Scan for the cell matching the given text and deliver its [X, Y] coordinate at center. 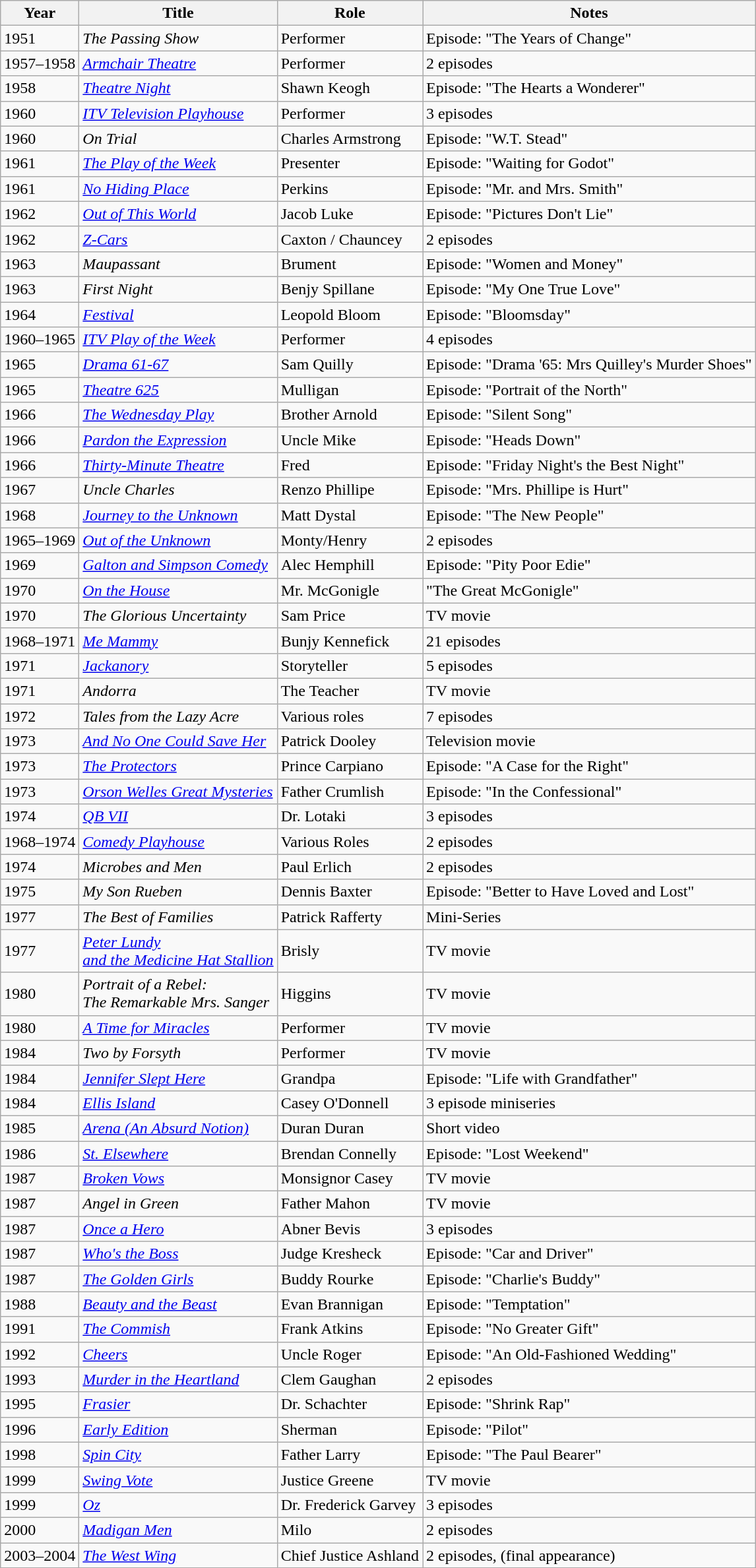
4 episodes [590, 340]
3 episode miniseries [590, 1103]
Jennifer Slept Here [178, 1078]
Episode: "Pictures Don't Lie" [590, 214]
Dr. Schachter [350, 1404]
Episode: "Temptation" [590, 1304]
7 episodes [590, 716]
Father Larry [350, 1455]
Brother Arnold [350, 415]
Episode: "Silent Song" [590, 415]
Episode: "The Paul Bearer" [590, 1455]
Once a Hero [178, 1229]
Dr. Lotaki [350, 817]
1968–1974 [40, 842]
Justice Greene [350, 1480]
Various roles [350, 716]
Episode: "Women and Money" [590, 264]
Episode: "Life with Grandfather" [590, 1078]
The Play of the Week [178, 164]
1957–1958 [40, 63]
Ellis Island [178, 1103]
Monty/Henry [350, 540]
The Glorious Uncertainty [178, 615]
Episode: "Shrink Rap" [590, 1404]
Spin City [178, 1455]
Comedy Playhouse [178, 842]
Microbes and Men [178, 867]
Monsignor Casey [350, 1179]
Broken Vows [178, 1179]
Arena (An Absurd Notion) [178, 1128]
Episode: "Pilot" [590, 1429]
Episode: "Mrs. Phillipe is Hurt" [590, 490]
Patrick Rafferty [350, 917]
1993 [40, 1379]
Madigan Men [178, 1530]
Frank Atkins [350, 1329]
Episode: "W.T. Stead" [590, 139]
Episode: "The Hearts a Wonderer" [590, 88]
Jacob Luke [350, 214]
Role [350, 13]
1991 [40, 1329]
Early Edition [178, 1429]
1972 [40, 716]
Uncle Mike [350, 440]
2003–2004 [40, 1555]
The Golden Girls [178, 1279]
2000 [40, 1530]
Fred [350, 465]
1995 [40, 1404]
Judge Kresheck [350, 1254]
21 episodes [590, 641]
ITV Television Playhouse [178, 113]
Peter Lundy and the Medicine Hat Stallion [178, 951]
Pardon the Expression [178, 440]
Episode: "Car and Driver" [590, 1254]
The Protectors [178, 767]
Orson Welles Great Mysteries [178, 792]
Chief Justice Ashland [350, 1555]
The West Wing [178, 1555]
1965–1969 [40, 540]
Short video [590, 1128]
Episode: "Portrait of the North" [590, 390]
Father Mahon [350, 1204]
Theatre Night [178, 88]
Casey O'Donnell [350, 1103]
Out of the Unknown [178, 540]
1969 [40, 565]
Episode: "No Greater Gift" [590, 1329]
Out of This World [178, 214]
Two by Forsyth [178, 1053]
Episode: "Better to Have Loved and Lost" [590, 892]
Tales from the Lazy Acre [178, 716]
1988 [40, 1304]
2 episodes, (final appearance) [590, 1555]
Bunjy Kennefick [350, 641]
Episode: "Lost Weekend" [590, 1154]
Renzo Phillipe [350, 490]
Various Roles [350, 842]
Duran Duran [350, 1128]
Z-Cars [178, 239]
Angel in Green [178, 1204]
Festival [178, 315]
Episode: "Pity Poor Edie" [590, 565]
Episode: "In the Confessional" [590, 792]
Me Mammy [178, 641]
Murder in the Heartland [178, 1379]
Charles Armstrong [350, 139]
The Best of Families [178, 917]
Dr. Frederick Garvey [350, 1505]
The Commish [178, 1329]
Year [40, 13]
Brendan Connelly [350, 1154]
Mulligan [350, 390]
Journey to the Unknown [178, 515]
Notes [590, 13]
Cheers [178, 1354]
Sam Price [350, 615]
Paul Erlich [350, 867]
Perkins [350, 189]
Dennis Baxter [350, 892]
No Hiding Place [178, 189]
1992 [40, 1354]
A Time for Miracles [178, 1028]
Uncle Roger [350, 1354]
Episode: "My One True Love" [590, 289]
1958 [40, 88]
On the House [178, 590]
And No One Could Save Her [178, 741]
1975 [40, 892]
Benjy Spillane [350, 289]
Sam Quilly [350, 365]
Buddy Rourke [350, 1279]
Television movie [590, 741]
First Night [178, 289]
Episode: "The New People" [590, 515]
On Trial [178, 139]
Drama 61-67 [178, 365]
Episode: "Mr. and Mrs. Smith" [590, 189]
Beauty and the Beast [178, 1304]
Episode: "Heads Down" [590, 440]
Galton and Simpson Comedy [178, 565]
My Son Rueben [178, 892]
1951 [40, 38]
Evan Brannigan [350, 1304]
1985 [40, 1128]
Alec Hemphill [350, 565]
Episode: "Drama '65: Mrs Quilley's Murder Shoes" [590, 365]
"The Great McGonigle" [590, 590]
Prince Carpiano [350, 767]
Frasier [178, 1404]
Sherman [350, 1429]
1964 [40, 315]
1960–1965 [40, 340]
Andorra [178, 691]
Armchair Theatre [178, 63]
Caxton / Chauncey [350, 239]
Episode: "Waiting for Godot" [590, 164]
Episode: "The Years of Change" [590, 38]
Abner Bevis [350, 1229]
ITV Play of the Week [178, 340]
Who's the Boss [178, 1254]
Maupassant [178, 264]
5 episodes [590, 666]
Brisly [350, 951]
Uncle Charles [178, 490]
Clem Gaughan [350, 1379]
Jackanory [178, 666]
Episode: "A Case for the Right" [590, 767]
Episode: "An Old-Fashioned Wedding" [590, 1354]
Grandpa [350, 1078]
Mini-Series [590, 917]
Mr. McGonigle [350, 590]
Episode: "Charlie's Buddy" [590, 1279]
Episode: "Friday Night's the Best Night" [590, 465]
The Teacher [350, 691]
Portrait of a Rebel: The Remarkable Mrs. Sanger [178, 993]
The Wednesday Play [178, 415]
Thirty-Minute Theatre [178, 465]
1967 [40, 490]
1998 [40, 1455]
Brument [350, 264]
Theatre 625 [178, 390]
The Passing Show [178, 38]
1986 [40, 1154]
Higgins [350, 993]
Presenter [350, 164]
Title [178, 13]
Father Crumlish [350, 792]
1996 [40, 1429]
1968–1971 [40, 641]
Shawn Keogh [350, 88]
Matt Dystal [350, 515]
Leopold Bloom [350, 315]
Milo [350, 1530]
Episode: "Bloomsday" [590, 315]
Oz [178, 1505]
St. Elsewhere [178, 1154]
Swing Vote [178, 1480]
QB VII [178, 817]
Storyteller [350, 666]
Patrick Dooley [350, 741]
1968 [40, 515]
